Locate the cell with the specified text and output its (x, y) center coordinate. 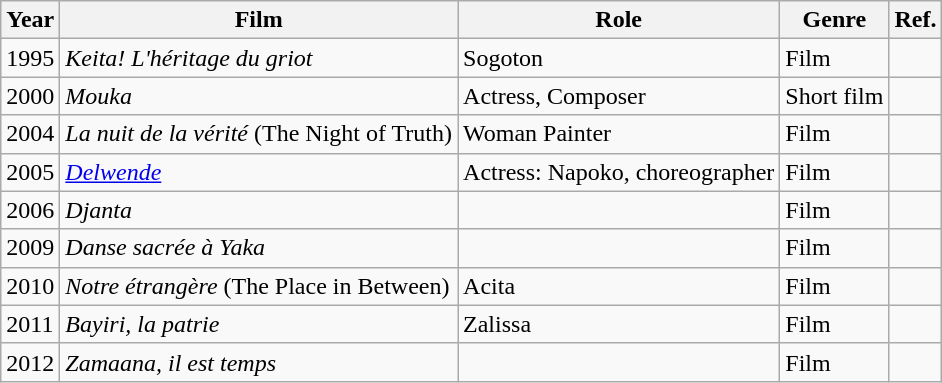
Actress: Napoko, choreographer (619, 172)
2012 (30, 362)
2006 (30, 210)
2004 (30, 134)
Woman Painter (619, 134)
Mouka (259, 96)
Sogoton (619, 58)
Genre (834, 20)
Ref. (916, 20)
Zamaana, il est temps (259, 362)
Bayiri, la patrie (259, 324)
Djanta (259, 210)
Danse sacrée à Yaka (259, 248)
2010 (30, 286)
Keita! L'héritage du griot (259, 58)
Actress, Composer (619, 96)
Acita (619, 286)
2005 (30, 172)
1995 (30, 58)
2011 (30, 324)
Role (619, 20)
Delwende (259, 172)
Notre étrangère (The Place in Between) (259, 286)
2009 (30, 248)
La nuit de la vérité (The Night of Truth) (259, 134)
2000 (30, 96)
Zalissa (619, 324)
Year (30, 20)
Short film (834, 96)
